Extract the (X, Y) coordinate from the center of the cell holding the provided text.  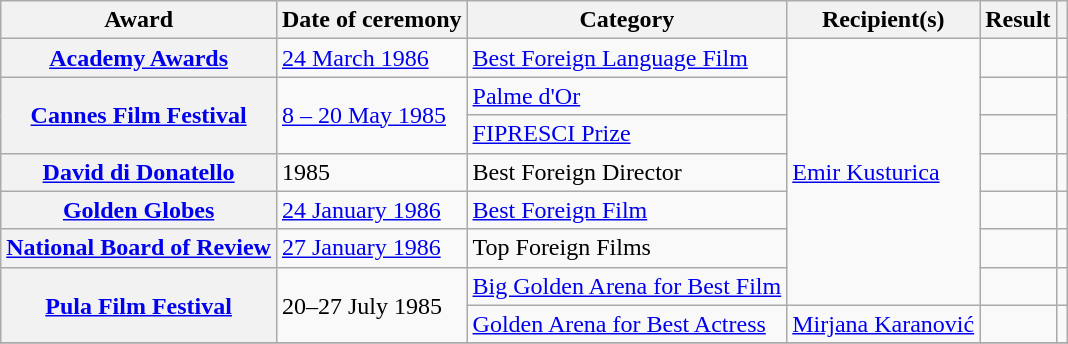
Award (139, 20)
Palme d'Or (627, 96)
Pula Film Festival (139, 305)
Academy Awards (139, 58)
Cannes Film Festival (139, 115)
24 January 1986 (372, 210)
20–27 July 1985 (372, 305)
Best Foreign Director (627, 172)
1985 (372, 172)
8 – 20 May 1985 (372, 115)
Recipient(s) (884, 20)
National Board of Review (139, 248)
Big Golden Arena for Best Film (627, 286)
Mirjana Karanović (884, 324)
Category (627, 20)
Best Foreign Language Film (627, 58)
24 March 1986 (372, 58)
Top Foreign Films (627, 248)
Golden Arena for Best Actress (627, 324)
Emir Kusturica (884, 172)
Golden Globes (139, 210)
Date of ceremony (372, 20)
27 January 1986 (372, 248)
Best Foreign Film (627, 210)
FIPRESCI Prize (627, 134)
Result (1018, 20)
David di Donatello (139, 172)
